For the text-containing cell, return its midpoint in (X, Y) coordinate format. 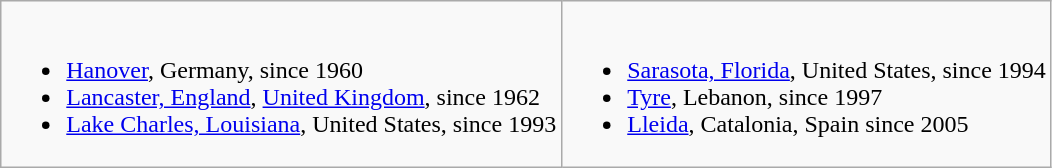
Sarasota, Florida, United States, since 1994 Tyre, Lebanon, since 1997 Lleida, Catalonia, Spain since 2005 (807, 84)
Hanover, Germany, since 1960 Lancaster, England, United Kingdom, since 1962 Lake Charles, Louisiana, United States, since 1993 (282, 84)
